Find where the given text appears and provide that cell's center as [X, Y] coordinate. 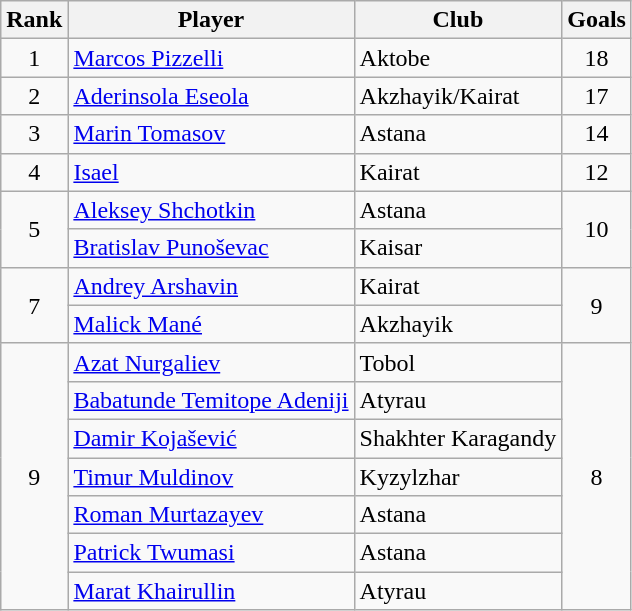
Bratislav Punoševac [211, 248]
Tobol [458, 362]
8 [597, 476]
Club [458, 20]
2 [34, 96]
Aderinsola Eseola [211, 96]
10 [597, 229]
Marat Khairullin [211, 591]
Goals [597, 20]
12 [597, 172]
Malick Mané [211, 324]
1 [34, 58]
3 [34, 134]
Roman Murtazayev [211, 515]
Aleksey Shchotkin [211, 210]
Marin Tomasov [211, 134]
Akzhayik [458, 324]
Damir Kojašević [211, 438]
4 [34, 172]
Babatunde Temitope Adeniji [211, 400]
Marcos Pizzelli [211, 58]
Player [211, 20]
14 [597, 134]
Patrick Twumasi [211, 553]
Rank [34, 20]
18 [597, 58]
Azat Nurgaliev [211, 362]
Aktobe [458, 58]
17 [597, 96]
Isael [211, 172]
7 [34, 305]
Andrey Arshavin [211, 286]
Akzhayik/Kairat [458, 96]
Timur Muldinov [211, 477]
Kyzylzhar [458, 477]
Kaisar [458, 248]
5 [34, 229]
Shakhter Karagandy [458, 438]
